From the cell containing the given text, extract its center point as (x, y) coordinate. 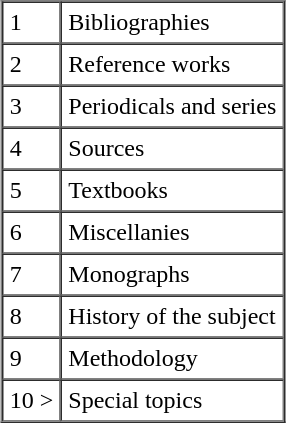
9 (32, 359)
Periodicals and series (172, 107)
Methodology (172, 359)
Miscellanies (172, 233)
Sources (172, 149)
1 (32, 23)
2 (32, 65)
Special topics (172, 401)
6 (32, 233)
5 (32, 191)
3 (32, 107)
8 (32, 317)
4 (32, 149)
Monographs (172, 275)
Bibliographies (172, 23)
10 > (32, 401)
Reference works (172, 65)
History of the subject (172, 317)
7 (32, 275)
Textbooks (172, 191)
